Scan for the cell matching the given text and deliver its (x, y) coordinate at center. 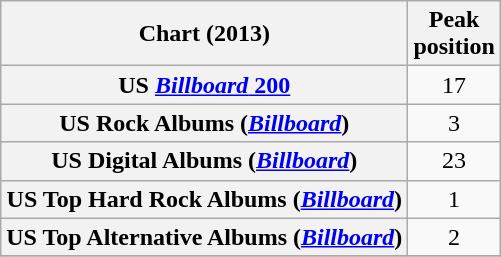
Peakposition (454, 34)
US Billboard 200 (204, 85)
23 (454, 161)
US Digital Albums (Billboard) (204, 161)
Chart (2013) (204, 34)
3 (454, 123)
US Rock Albums (Billboard) (204, 123)
17 (454, 85)
2 (454, 237)
1 (454, 199)
US Top Hard Rock Albums (Billboard) (204, 199)
US Top Alternative Albums (Billboard) (204, 237)
